For the text-containing cell, return its midpoint in [X, Y] coordinate format. 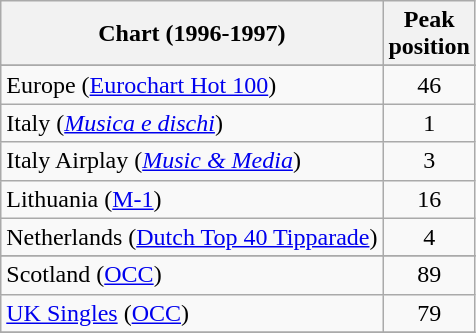
3 [429, 161]
Italy Airplay (Music & Media) [192, 161]
Netherlands (Dutch Top 40 Tipparade) [192, 237]
16 [429, 199]
Chart (1996-1997) [192, 34]
79 [429, 313]
UK Singles (OCC) [192, 313]
89 [429, 275]
Italy (Musica e dischi) [192, 123]
Peakposition [429, 34]
Europe (Eurochart Hot 100) [192, 85]
4 [429, 237]
46 [429, 85]
Lithuania (M-1) [192, 199]
Scotland (OCC) [192, 275]
1 [429, 123]
